Locate the cell with the specified text and output its (x, y) center coordinate. 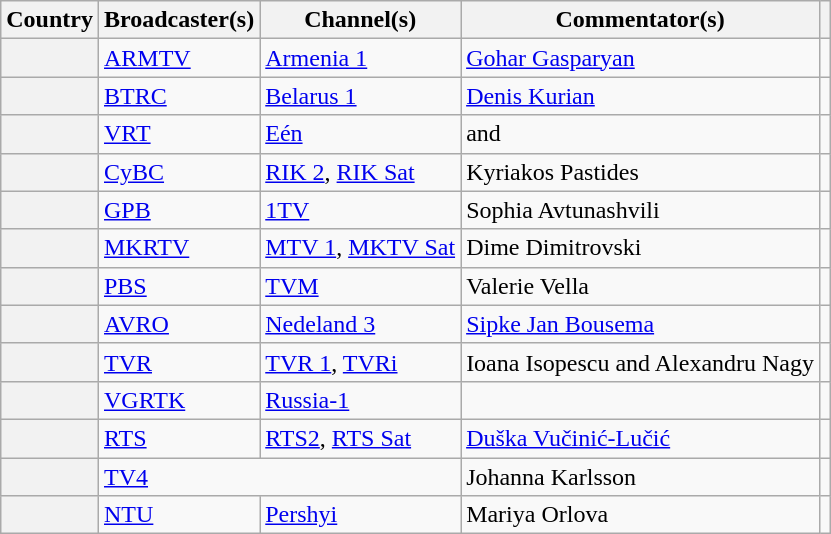
Duška Vučinić-Lučić (640, 438)
TV4 (279, 477)
Valerie Vella (640, 286)
1TV (360, 210)
TVR 1, TVRi (360, 362)
Kyriakos Pastides (640, 172)
RTS (178, 438)
CyBC (178, 172)
Sipke Jan Bousema (640, 324)
Armenia 1 (360, 58)
VRT (178, 134)
Nedeland 3 (360, 324)
RTS2, RTS Sat (360, 438)
TVR (178, 362)
Eén (360, 134)
Denis Kurian (640, 96)
Sophia Avtunashvili (640, 210)
GPB (178, 210)
Johanna Karlsson (640, 477)
Country (50, 20)
Gohar Gasparyan (640, 58)
Dime Dimitrovski (640, 248)
Ioana Isopescu and Alexandru Nagy (640, 362)
AVRO (178, 324)
MTV 1, MKTV Sat (360, 248)
BTRC (178, 96)
Russia-1 (360, 400)
TVM (360, 286)
Channel(s) (360, 20)
PBS (178, 286)
Broadcaster(s) (178, 20)
Mariya Orlova (640, 515)
VGRTK (178, 400)
Belarus 1 (360, 96)
ARMTV (178, 58)
RIK 2, RIK Sat (360, 172)
Pershyi (360, 515)
NTU (178, 515)
Commentator(s) (640, 20)
MKRTV (178, 248)
and (640, 134)
